Determine the [x, y] coordinate at the center of the cell enclosing the given text.  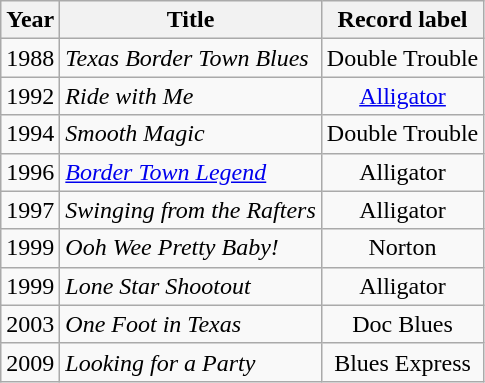
Looking for a Party [191, 362]
One Foot in Texas [191, 324]
Year [30, 20]
Lone Star Shootout [191, 286]
1994 [30, 134]
Smooth Magic [191, 134]
Record label [402, 20]
1992 [30, 96]
Border Town Legend [191, 172]
Title [191, 20]
Norton [402, 248]
Swinging from the Rafters [191, 210]
Blues Express [402, 362]
Ride with Me [191, 96]
2009 [30, 362]
1988 [30, 58]
1997 [30, 210]
Ooh Wee Pretty Baby! [191, 248]
2003 [30, 324]
Texas Border Town Blues [191, 58]
Doc Blues [402, 324]
1996 [30, 172]
